Capture the cell that displays the provided text and extract its [X, Y] central coordinate. 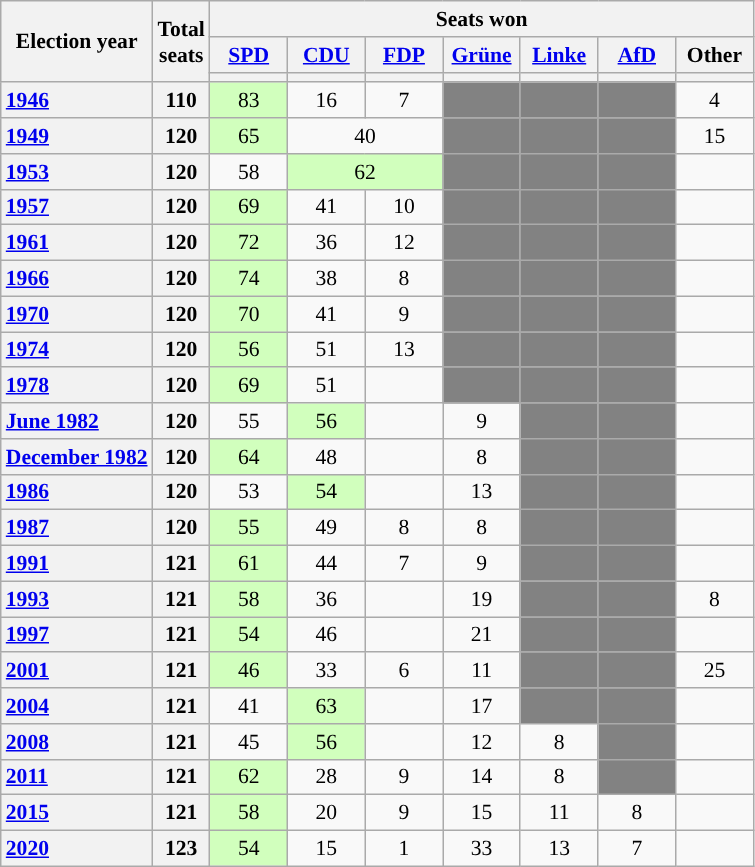
SPD [249, 55]
10 [404, 207]
1997 [77, 635]
49 [327, 528]
1991 [77, 564]
Grüne [482, 55]
20 [327, 813]
1978 [77, 386]
1961 [77, 243]
63 [327, 706]
110 [182, 101]
38 [327, 279]
Linke [559, 55]
Seats won [482, 19]
83 [249, 101]
16 [327, 101]
1949 [77, 136]
FDP [404, 55]
2020 [77, 849]
45 [249, 742]
2015 [77, 813]
2004 [77, 706]
Totalseats [182, 42]
48 [327, 457]
2008 [77, 742]
1 [404, 849]
AfD [637, 55]
65 [249, 136]
1957 [77, 207]
1993 [77, 599]
Election year [77, 42]
70 [249, 314]
4 [715, 101]
19 [482, 599]
53 [249, 492]
June 1982 [77, 421]
December 1982 [77, 457]
1987 [77, 528]
1946 [77, 101]
2001 [77, 671]
14 [482, 777]
1966 [77, 279]
28 [327, 777]
6 [404, 671]
21 [482, 635]
1953 [77, 172]
Other [715, 55]
1970 [77, 314]
CDU [327, 55]
61 [249, 564]
44 [327, 564]
72 [249, 243]
25 [715, 671]
1986 [77, 492]
2011 [77, 777]
123 [182, 849]
64 [249, 457]
74 [249, 279]
17 [482, 706]
40 [366, 136]
1974 [77, 350]
